Detect which cell encompasses the target text, then output its [x, y] center coordinate. 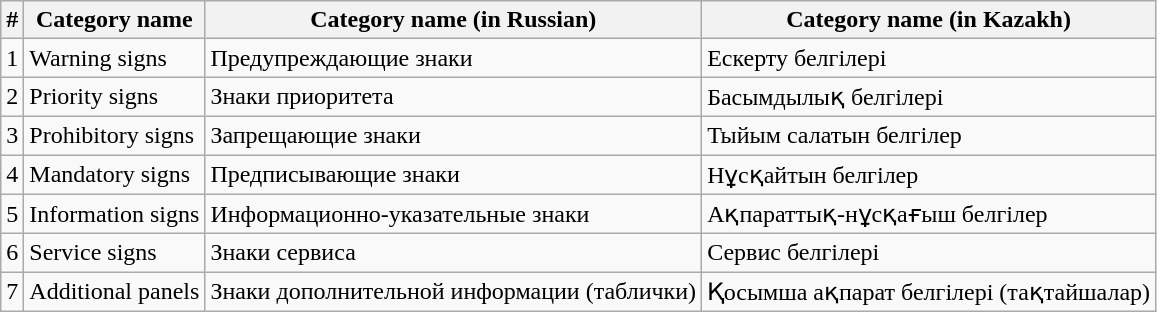
2 [12, 97]
Information signs [114, 214]
Additional panels [114, 292]
Ескерту белгілері [929, 58]
Mandatory signs [114, 174]
1 [12, 58]
Информационно-указательные знаки [454, 214]
Priority signs [114, 97]
Сервис белгілері [929, 253]
7 [12, 292]
Category name (in Russian) [454, 20]
# [12, 20]
Знаки дополнительной информации (таблички) [454, 292]
4 [12, 174]
6 [12, 253]
Category name (in Kazakh) [929, 20]
Тыйым салатын белгілер [929, 135]
Запрещающие знаки [454, 135]
Предупреждающие знаки [454, 58]
Басымдылық белгілері [929, 97]
Ақпараттық-нұсқағыш белгілер [929, 214]
Warning signs [114, 58]
5 [12, 214]
Category name [114, 20]
Service signs [114, 253]
Нұсқайтын белгілер [929, 174]
Предписывающие знаки [454, 174]
Қосымша ақпарат белгілері (тақтайшалар) [929, 292]
3 [12, 135]
Знаки приоритета [454, 97]
Знаки сервиса [454, 253]
Prohibitory signs [114, 135]
